Provide the (X, Y) coordinate of the cell's center where the given text is located.  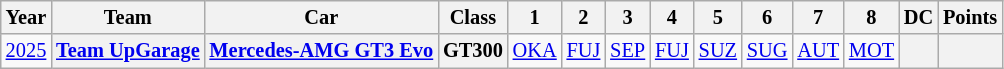
SEP (628, 51)
Class (473, 17)
5 (718, 17)
OKA (535, 51)
MOT (872, 51)
DC (918, 17)
1 (535, 17)
Team UpGarage (128, 51)
SUG (767, 51)
6 (767, 17)
Year (26, 17)
3 (628, 17)
GT300 (473, 51)
SUZ (718, 51)
4 (672, 17)
7 (818, 17)
AUT (818, 51)
Team (128, 17)
8 (872, 17)
2 (584, 17)
Car (322, 17)
2025 (26, 51)
Points (970, 17)
Mercedes-AMG GT3 Evo (322, 51)
